Pinpoint the cell where the given text exists, returning its [x, y] midpoint coordinate. 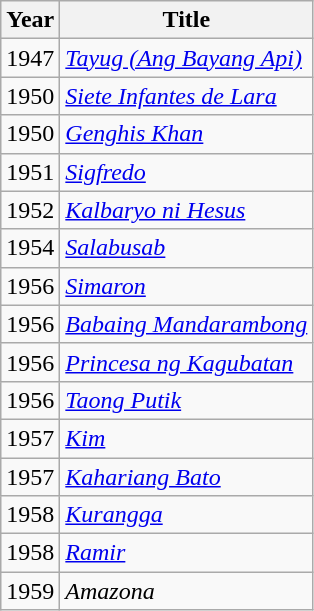
Kahariang Bato [186, 477]
Tayug (Ang Bayang Api) [186, 58]
Title [186, 20]
Princesa ng Kagubatan [186, 362]
Simaron [186, 286]
1952 [30, 210]
Kim [186, 438]
1951 [30, 172]
Genghis Khan [186, 134]
Kurangga [186, 515]
Siete Infantes de Lara [186, 96]
Taong Putik [186, 400]
1947 [30, 58]
1959 [30, 591]
Amazona [186, 591]
Sigfredo [186, 172]
Kalbaryo ni Hesus [186, 210]
Salabusab [186, 248]
Babaing Mandarambong [186, 324]
1954 [30, 248]
Ramir [186, 553]
Year [30, 20]
